Return the (X, Y) coordinate for the center point of the cell that contains the specified text.  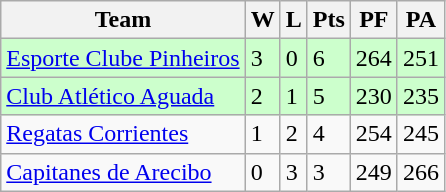
Capitanes de Arecibo (123, 172)
235 (420, 96)
Club Atlético Aguada (123, 96)
Esporte Clube Pinheiros (123, 58)
4 (328, 134)
PA (420, 20)
245 (420, 134)
Regatas Corrientes (123, 134)
L (294, 20)
266 (420, 172)
230 (374, 96)
264 (374, 58)
W (262, 20)
254 (374, 134)
6 (328, 58)
251 (420, 58)
Pts (328, 20)
PF (374, 20)
Team (123, 20)
5 (328, 96)
249 (374, 172)
